Extract the [X, Y] coordinate from the center of the cell holding the provided text.  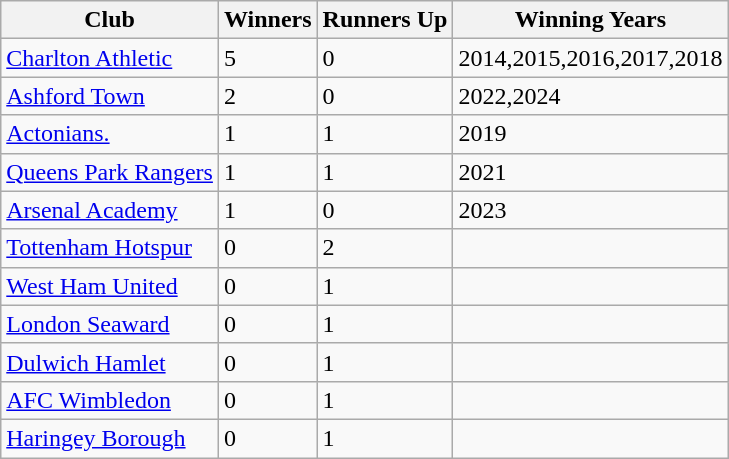
Haringey Borough [110, 438]
Actonians. [110, 134]
Queens Park Rangers [110, 172]
2014,2015,2016,2017,2018 [590, 58]
2022,2024 [590, 96]
Runners Up [385, 20]
Tottenham Hotspur [110, 248]
Club [110, 20]
2019 [590, 134]
London Seaward [110, 324]
2023 [590, 210]
Arsenal Academy [110, 210]
Dulwich Hamlet [110, 362]
2021 [590, 172]
AFC Wimbledon [110, 400]
5 [268, 58]
Winners [268, 20]
West Ham United [110, 286]
Ashford Town [110, 96]
Charlton Athletic [110, 58]
Winning Years [590, 20]
